From the cell containing the given text, extract its center point as [X, Y] coordinate. 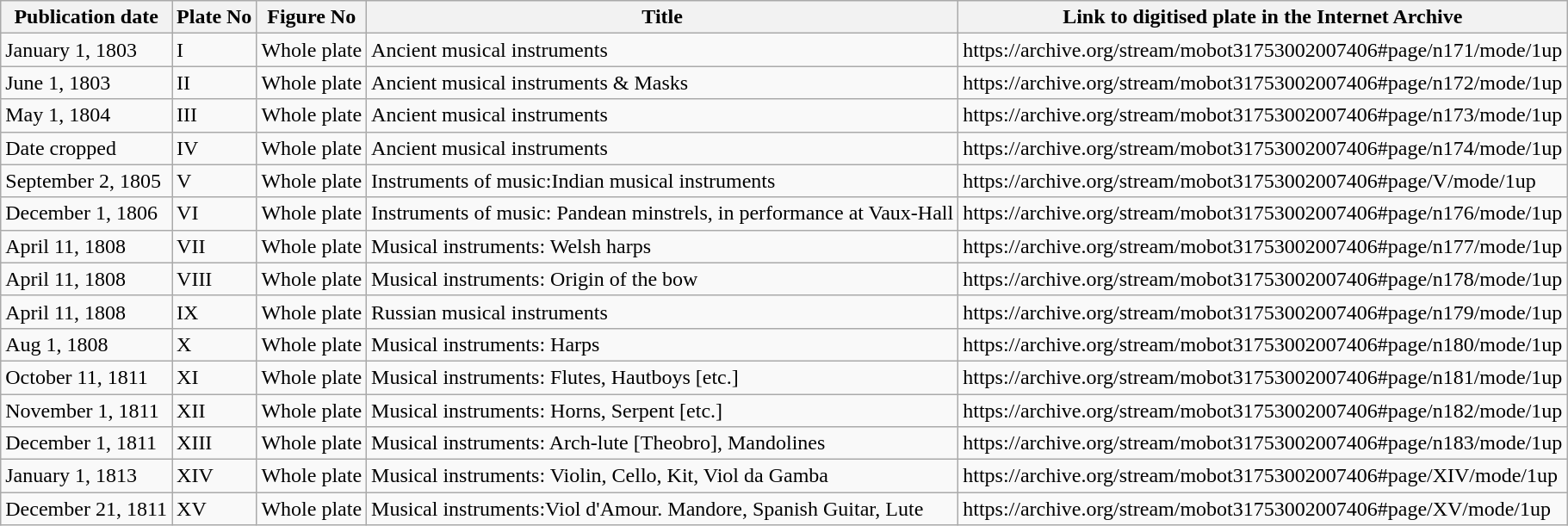
https://archive.org/stream/mobot31753002007406#page/V/mode/1up [1262, 181]
VI [214, 213]
https://archive.org/stream/mobot31753002007406#page/n179/mode/1up [1262, 312]
Instruments of music:Indian musical instruments [663, 181]
XI [214, 377]
December 1, 1811 [86, 443]
XII [214, 411]
VIII [214, 279]
Musical instruments: Harps [663, 344]
Musical instruments: Horns, Serpent [etc.] [663, 411]
VII [214, 246]
II [214, 83]
https://archive.org/stream/mobot31753002007406#page/n171/mode/1up [1262, 50]
Publication date [86, 17]
IX [214, 312]
Date cropped [86, 148]
Musical instruments: Origin of the bow [663, 279]
X [214, 344]
III [214, 115]
https://archive.org/stream/mobot31753002007406#page/n183/mode/1up [1262, 443]
Title [663, 17]
XV [214, 509]
https://archive.org/stream/mobot31753002007406#page/n174/mode/1up [1262, 148]
Instruments of music: Pandean minstrels, in performance at Vaux-Hall [663, 213]
https://archive.org/stream/mobot31753002007406#page/n180/mode/1up [1262, 344]
https://archive.org/stream/mobot31753002007406#page/n178/mode/1up [1262, 279]
https://archive.org/stream/mobot31753002007406#page/n176/mode/1up [1262, 213]
Musical instruments: Violin, Cello, Kit, Viol da Gamba [663, 476]
Ancient musical instruments & Masks [663, 83]
https://archive.org/stream/mobot31753002007406#page/XIV/mode/1up [1262, 476]
June 1, 1803 [86, 83]
Musical instruments: Arch-lute [Theobro], Mandolines [663, 443]
https://archive.org/stream/mobot31753002007406#page/n173/mode/1up [1262, 115]
November 1, 1811 [86, 411]
https://archive.org/stream/mobot31753002007406#page/n177/mode/1up [1262, 246]
V [214, 181]
https://archive.org/stream/mobot31753002007406#page/XV/mode/1up [1262, 509]
Musical instruments:Viol d'Amour. Mandore, Spanish Guitar, Lute [663, 509]
https://archive.org/stream/mobot31753002007406#page/n172/mode/1up [1262, 83]
https://archive.org/stream/mobot31753002007406#page/n181/mode/1up [1262, 377]
September 2, 1805 [86, 181]
Link to digitised plate in the Internet Archive [1262, 17]
IV [214, 148]
XIV [214, 476]
December 1, 1806 [86, 213]
https://archive.org/stream/mobot31753002007406#page/n182/mode/1up [1262, 411]
January 1, 1813 [86, 476]
December 21, 1811 [86, 509]
Russian musical instruments [663, 312]
Musical instruments: Flutes, Hautboys [etc.] [663, 377]
May 1, 1804 [86, 115]
October 11, 1811 [86, 377]
Figure No [312, 17]
XIII [214, 443]
January 1, 1803 [86, 50]
Aug 1, 1808 [86, 344]
I [214, 50]
Musical instruments: Welsh harps [663, 246]
Plate No [214, 17]
